Return the [X, Y] coordinate for the center point of the cell that contains the specified text.  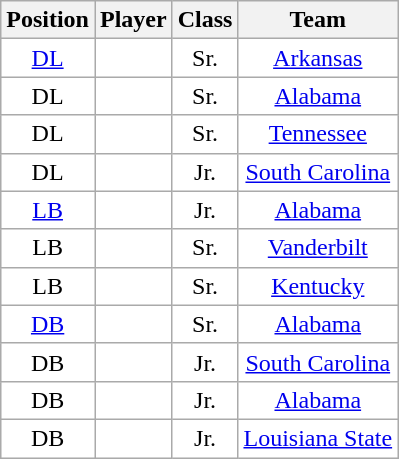
Position [48, 20]
Tennessee [318, 134]
Kentucky [318, 286]
Vanderbilt [318, 248]
Arkansas [318, 58]
Class [205, 20]
Louisiana State [318, 438]
Player [133, 20]
Team [318, 20]
